Scan for the cell matching the given text and deliver its [x, y] coordinate at center. 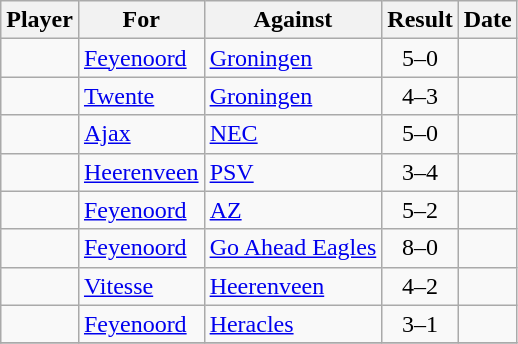
3–4 [420, 172]
Twente [141, 96]
Ajax [141, 134]
Heracles [293, 324]
Against [293, 20]
Result [420, 20]
AZ [293, 210]
Vitesse [141, 286]
5–2 [420, 210]
4–2 [420, 286]
4–3 [420, 96]
Player [40, 20]
Go Ahead Eagles [293, 248]
NEC [293, 134]
Date [488, 20]
8–0 [420, 248]
3–1 [420, 324]
PSV [293, 172]
For [141, 20]
